Return the (x, y) coordinate for the center point of the cell that contains the specified text.  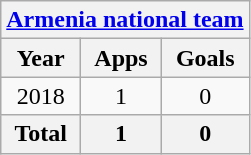
Year (41, 58)
Armenia national team (125, 20)
Total (41, 134)
2018 (41, 96)
Apps (122, 58)
Goals (205, 58)
